From the cell containing the given text, extract its center point as (X, Y) coordinate. 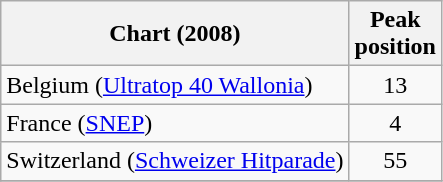
Belgium (Ultratop 40 Wallonia) (175, 85)
Chart (2008) (175, 34)
France (SNEP) (175, 123)
Peakposition (395, 34)
13 (395, 85)
Switzerland (Schweizer Hitparade) (175, 161)
55 (395, 161)
4 (395, 123)
